Provide the [X, Y] coordinate of the cell's center where the given text is located.  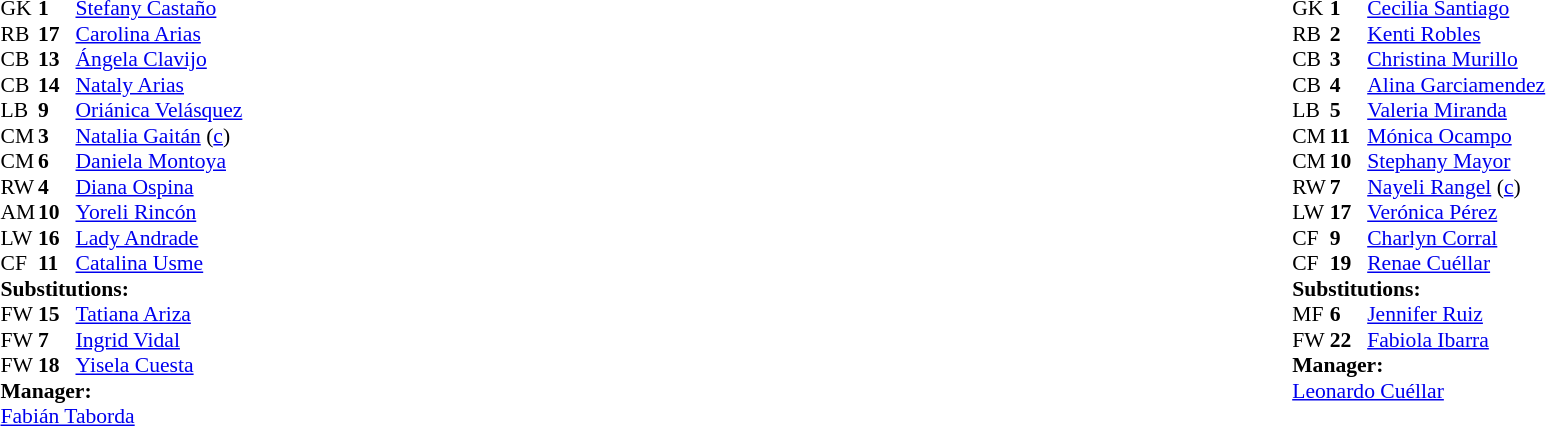
19 [1349, 263]
Tatiana Ariza [160, 315]
2 [1349, 34]
Natalia Gaitán (c) [160, 136]
Catalina Usme [160, 263]
Charlyn Corral [1456, 238]
AM [19, 213]
Diana Ospina [160, 187]
Oriánica Velásquez [160, 111]
Nataly Arias [160, 85]
14 [57, 85]
Stephany Mayor [1456, 161]
Leonardo Cuéllar [1418, 391]
Jennifer Ruiz [1456, 315]
Kenti Robles [1456, 34]
16 [57, 238]
Ingrid Vidal [160, 340]
13 [57, 59]
Ángela Clavijo [160, 59]
Fabiola Ibarra [1456, 340]
MF [1311, 315]
22 [1349, 340]
5 [1349, 111]
Carolina Arias [160, 34]
Alina Garciamendez [1456, 85]
Lady Andrade [160, 238]
Mónica Ocampo [1456, 136]
Christina Murillo [1456, 59]
15 [57, 315]
Yisela Cuesta [160, 365]
Verónica Pérez [1456, 213]
Nayeli Rangel (c) [1456, 187]
Renae Cuéllar [1456, 263]
Valeria Miranda [1456, 111]
Daniela Montoya [160, 161]
Yoreli Rincón [160, 213]
18 [57, 365]
